Provide the [X, Y] coordinate of the cell's center where the given text is located.  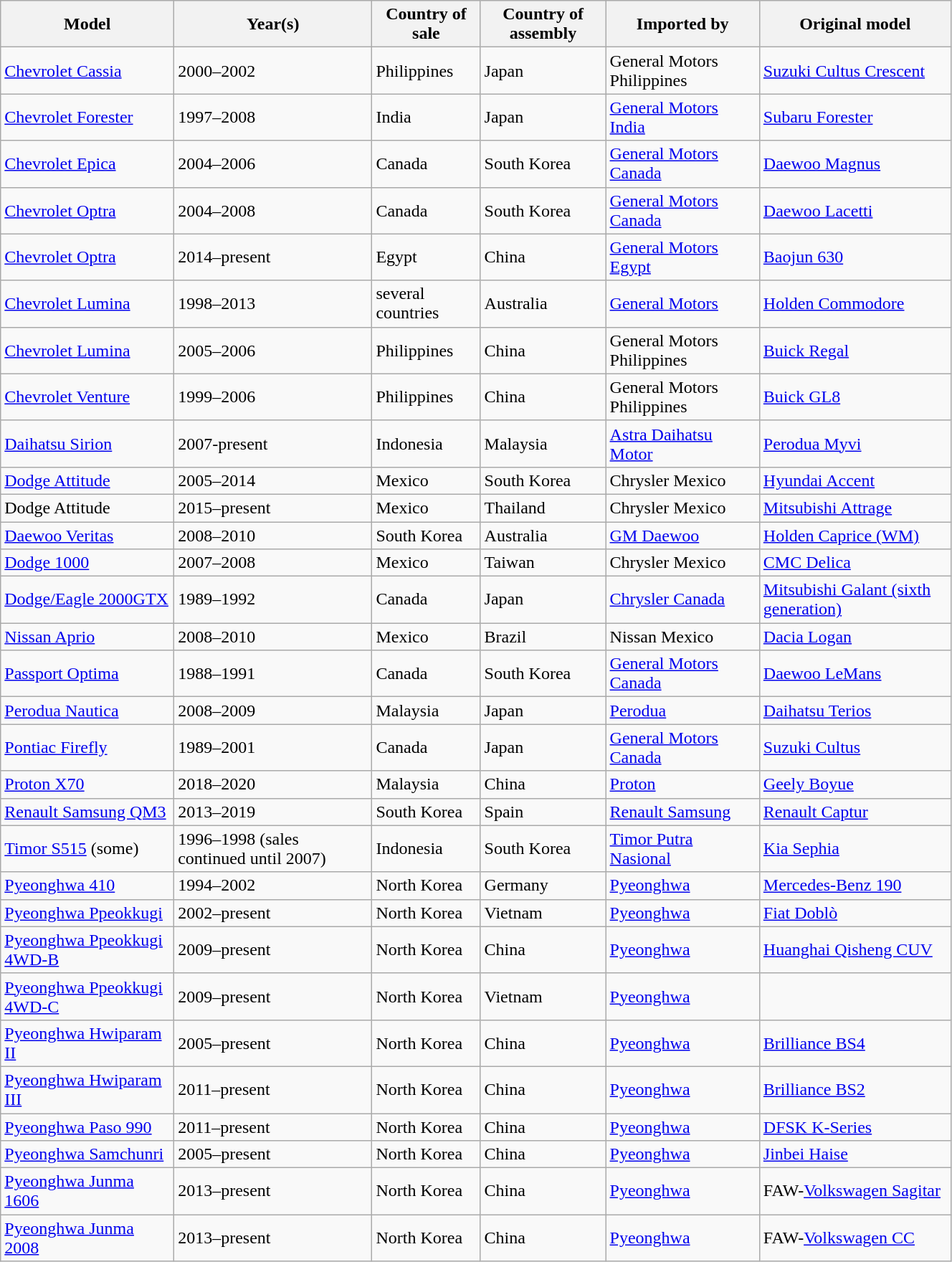
Jinbei Haise [855, 1154]
Perodua Nautica [87, 711]
Chevrolet Venture [87, 397]
2013–2019 [273, 812]
Imported by [682, 24]
1998–2013 [273, 304]
Original model [855, 24]
1997–2008 [273, 118]
Pyeonghwa Ppeokkugi 4WD-B [87, 949]
Geely Boyue [855, 784]
2000–2002 [273, 70]
Pyeonghwa Hwiparam III [87, 1090]
Perodua [682, 711]
2008–2009 [273, 711]
Pyeonghwa Hwiparam II [87, 1043]
Country of sale [426, 24]
Daewoo Magnus [855, 163]
India [426, 118]
Dodge/Eagle 2000GTX [87, 599]
Proton X70 [87, 784]
1996–1998 (sales continued until 2007) [273, 849]
Timor Putra Nasional [682, 849]
Mitsubishi Attrage [855, 508]
Renault Captur [855, 812]
Suzuki Cultus [855, 747]
FAW-Volkswagen CC [855, 1238]
Pyeonghwa Samchunri [87, 1154]
Kia Sephia [855, 849]
2005–2006 [273, 350]
Year(s) [273, 24]
Renault Samsung [682, 812]
Egypt [426, 257]
1988–1991 [273, 674]
Holden Commodore [855, 304]
General Motors [682, 304]
2007–2008 [273, 563]
Daihatsu Sirion [87, 443]
2005–2014 [273, 480]
Holden Caprice (WM) [855, 536]
1989–2001 [273, 747]
Pyeonghwa Paso 990 [87, 1126]
General Motors India [682, 118]
Chevrolet Epica [87, 163]
Brilliance BS2 [855, 1090]
2018–2020 [273, 784]
Timor S515 (some) [87, 849]
Daewoo Lacetti [855, 211]
Buick GL8 [855, 397]
Chevrolet Cassia [87, 70]
2014–present [273, 257]
1989–1992 [273, 599]
1999–2006 [273, 397]
General Motors Egypt [682, 257]
Spain [543, 812]
Buick Regal [855, 350]
Daihatsu Terios [855, 711]
Pyeonghwa Ppeokkugi 4WD-C [87, 997]
2004–2006 [273, 163]
Fiat Doblò [855, 913]
Model [87, 24]
Dacia Logan [855, 637]
2004–2008 [273, 211]
several countries [426, 304]
2015–present [273, 508]
DFSK K-Series [855, 1126]
GM Daewoo [682, 536]
Pyeonghwa Junma 2008 [87, 1238]
Chrysler Canada [682, 599]
Dodge 1000 [87, 563]
Baojun 630 [855, 257]
Taiwan [543, 563]
Germany [543, 886]
Subaru Forester [855, 118]
Renault Samsung QM3 [87, 812]
Nissan Aprio [87, 637]
Mitsubishi Galant (sixth generation) [855, 599]
Country of assembly [543, 24]
Astra Daihatsu Motor [682, 443]
Daewoo LeMans [855, 674]
Thailand [543, 508]
Pyeonghwa Ppeokkugi [87, 913]
2002–present [273, 913]
Pyeonghwa Junma 1606 [87, 1192]
Chevrolet Forester [87, 118]
Mercedes-Benz 190 [855, 886]
FAW-Volkswagen Sagitar [855, 1192]
Hyundai Accent [855, 480]
Pyeonghwa 410 [87, 886]
Daewoo Veritas [87, 536]
Huanghai Qisheng CUV [855, 949]
2007-present [273, 443]
Brilliance BS4 [855, 1043]
Pontiac Firefly [87, 747]
1994–2002 [273, 886]
Nissan Mexico [682, 637]
Proton [682, 784]
Passport Optima [87, 674]
Brazil [543, 637]
Perodua Myvi [855, 443]
CMC Delica [855, 563]
Suzuki Cultus Crescent [855, 70]
